Return the (x, y) coordinate for the center point of the cell that contains the specified text.  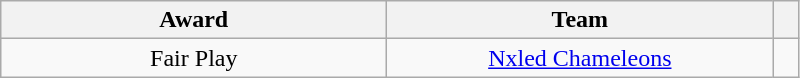
Nxled Chameleons (580, 58)
Team (580, 20)
Award (194, 20)
Fair Play (194, 58)
